Return [x, y] of the center of cell containing provided text 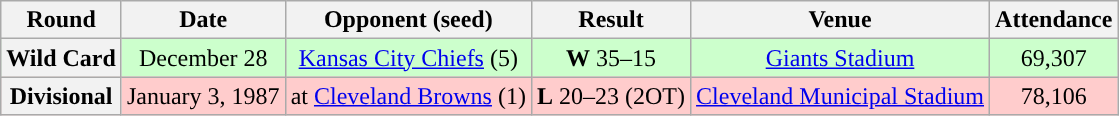
Divisional [62, 96]
Kansas City Chiefs (5) [408, 58]
L 20–23 (2OT) [610, 96]
Wild Card [62, 58]
Cleveland Municipal Stadium [840, 96]
69,307 [1054, 58]
Date [203, 20]
January 3, 1987 [203, 96]
at Cleveland Browns (1) [408, 96]
W 35–15 [610, 58]
Result [610, 20]
78,106 [1054, 96]
Venue [840, 20]
Opponent (seed) [408, 20]
Giants Stadium [840, 58]
December 28 [203, 58]
Attendance [1054, 20]
Round [62, 20]
